Pinpoint the cell where the given text exists, returning its [X, Y] midpoint coordinate. 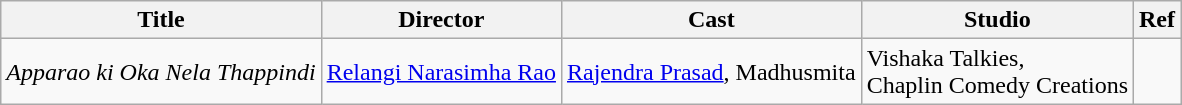
Ref [1158, 20]
Title [161, 20]
Vishaka Talkies,Chaplin Comedy Creations [997, 72]
Director [441, 20]
Apparao ki Oka Nela Thappindi [161, 72]
Cast [711, 20]
Relangi Narasimha Rao [441, 72]
Studio [997, 20]
Rajendra Prasad, Madhusmita [711, 72]
